Detect which cell encompasses the target text, then output its (X, Y) center coordinate. 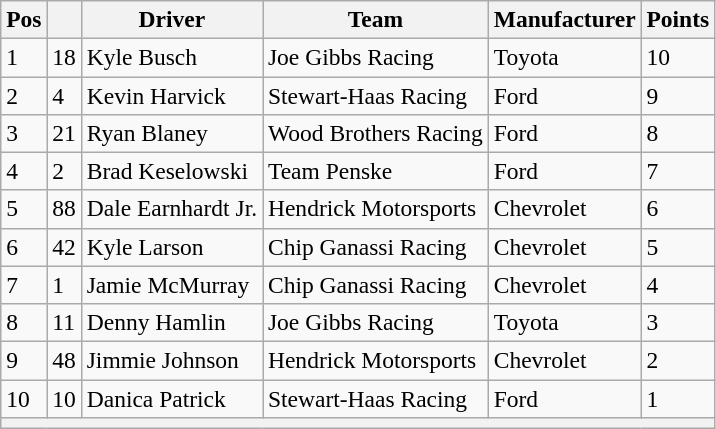
48 (64, 360)
Driver (172, 19)
Ryan Blaney (172, 133)
Denny Hamlin (172, 322)
11 (64, 322)
Dale Earnhardt Jr. (172, 209)
Brad Keselowski (172, 171)
Wood Brothers Racing (376, 133)
Pos (24, 19)
42 (64, 247)
Kevin Harvick (172, 95)
Jamie McMurray (172, 285)
21 (64, 133)
Kyle Busch (172, 57)
Jimmie Johnson (172, 360)
18 (64, 57)
Kyle Larson (172, 247)
Team (376, 19)
Team Penske (376, 171)
Points (678, 19)
Danica Patrick (172, 398)
88 (64, 209)
Manufacturer (564, 19)
